Search for the cell housing the specified text and yield its [X, Y] center coordinate. 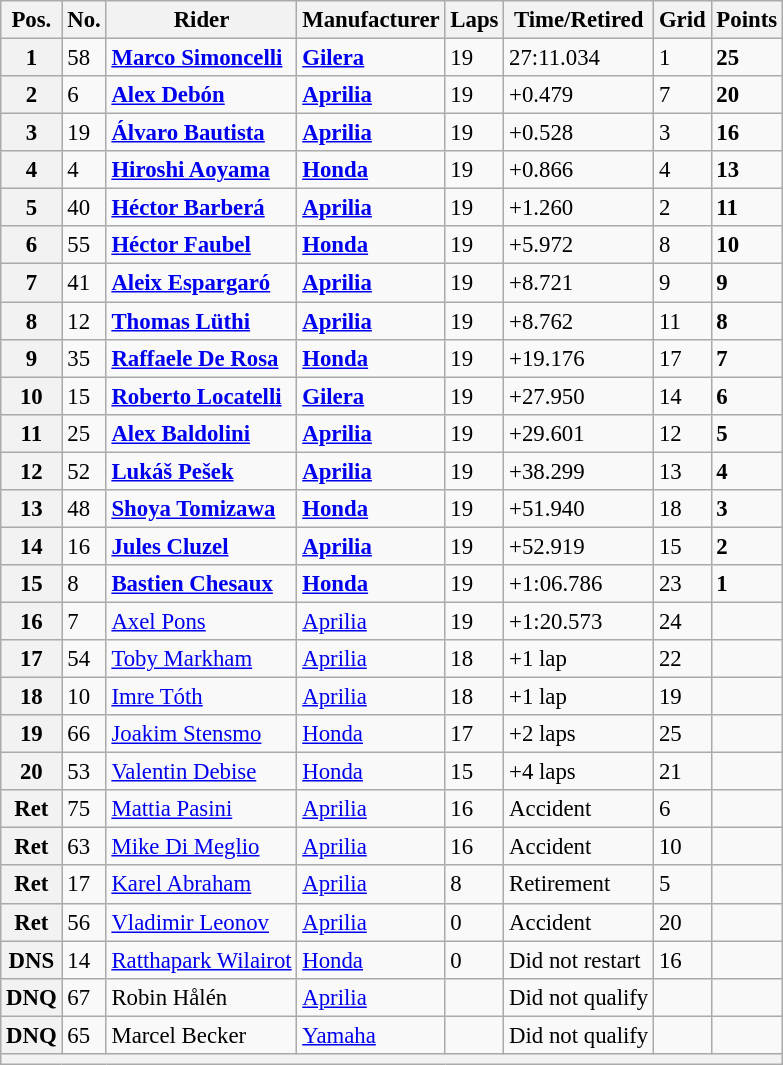
58 [84, 58]
Retirement [579, 885]
Lukáš Pešek [202, 471]
48 [84, 509]
Thomas Lüthi [202, 321]
Laps [474, 20]
Imre Tóth [202, 697]
No. [84, 20]
+0.479 [579, 95]
+1:06.786 [579, 584]
75 [84, 809]
Alex Baldolini [202, 433]
+2 laps [579, 734]
+27.950 [579, 396]
53 [84, 772]
Rider [202, 20]
+29.601 [579, 433]
Jules Cluzel [202, 546]
Marco Simoncelli [202, 58]
54 [84, 659]
Hiroshi Aoyama [202, 170]
Points [746, 20]
Mike Di Meglio [202, 847]
22 [682, 659]
Marcel Becker [202, 1035]
63 [84, 847]
Manufacturer [371, 20]
Raffaele De Rosa [202, 358]
65 [84, 1035]
+38.299 [579, 471]
Vladimir Leonov [202, 922]
Shoya Tomizawa [202, 509]
56 [84, 922]
+19.176 [579, 358]
Yamaha [371, 1035]
+1.260 [579, 208]
Did not restart [579, 960]
40 [84, 208]
Roberto Locatelli [202, 396]
+5.972 [579, 245]
Time/Retired [579, 20]
Pos. [32, 20]
Robin Hålén [202, 997]
24 [682, 621]
Alex Debón [202, 95]
Karel Abraham [202, 885]
+52.919 [579, 546]
+8.762 [579, 321]
67 [84, 997]
Aleix Espargaró [202, 283]
Valentin Debise [202, 772]
+8.721 [579, 283]
+1:20.573 [579, 621]
+0.528 [579, 133]
DNS [32, 960]
21 [682, 772]
Álvaro Bautista [202, 133]
Bastien Chesaux [202, 584]
23 [682, 584]
Joakim Stensmo [202, 734]
+4 laps [579, 772]
+0.866 [579, 170]
41 [84, 283]
Toby Markham [202, 659]
52 [84, 471]
Grid [682, 20]
Héctor Faubel [202, 245]
+51.940 [579, 509]
27:11.034 [579, 58]
Mattia Pasini [202, 809]
66 [84, 734]
Héctor Barberá [202, 208]
35 [84, 358]
Ratthapark Wilairot [202, 960]
55 [84, 245]
Axel Pons [202, 621]
